Provide the (X, Y) coordinate of the cell's center where the given text is located.  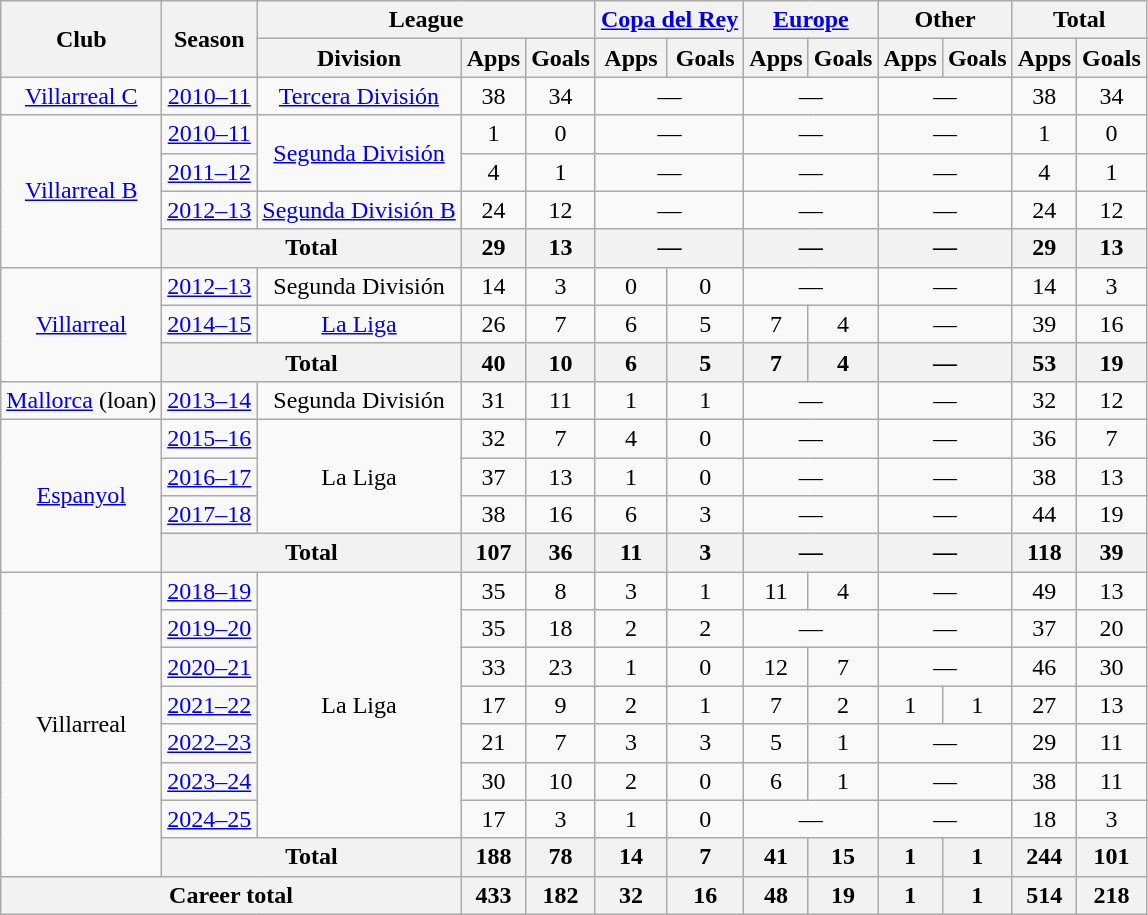
2014–15 (210, 324)
48 (776, 895)
Division (359, 58)
40 (493, 362)
Season (210, 39)
2017–18 (210, 515)
244 (1044, 857)
2019–20 (210, 629)
107 (493, 553)
15 (843, 857)
League (426, 20)
Espanyol (82, 495)
2021–22 (210, 705)
433 (493, 895)
Career total (231, 895)
2011–12 (210, 172)
31 (493, 400)
44 (1044, 515)
26 (493, 324)
2024–25 (210, 819)
101 (1112, 857)
Club (82, 39)
53 (1044, 362)
49 (1044, 591)
Europe (811, 20)
Segunda División B (359, 210)
Mallorca (loan) (82, 400)
23 (561, 667)
46 (1044, 667)
41 (776, 857)
2018–19 (210, 591)
118 (1044, 553)
2023–24 (210, 781)
Tercera División (359, 96)
9 (561, 705)
2015–16 (210, 438)
20 (1112, 629)
182 (561, 895)
21 (493, 743)
2020–21 (210, 667)
Villarreal B (82, 191)
2016–17 (210, 477)
27 (1044, 705)
Copa del Rey (669, 20)
2013–14 (210, 400)
2022–23 (210, 743)
218 (1112, 895)
Villarreal C (82, 96)
188 (493, 857)
8 (561, 591)
514 (1044, 895)
78 (561, 857)
Other (945, 20)
33 (493, 667)
